Detect which cell encompasses the target text, then output its [X, Y] center coordinate. 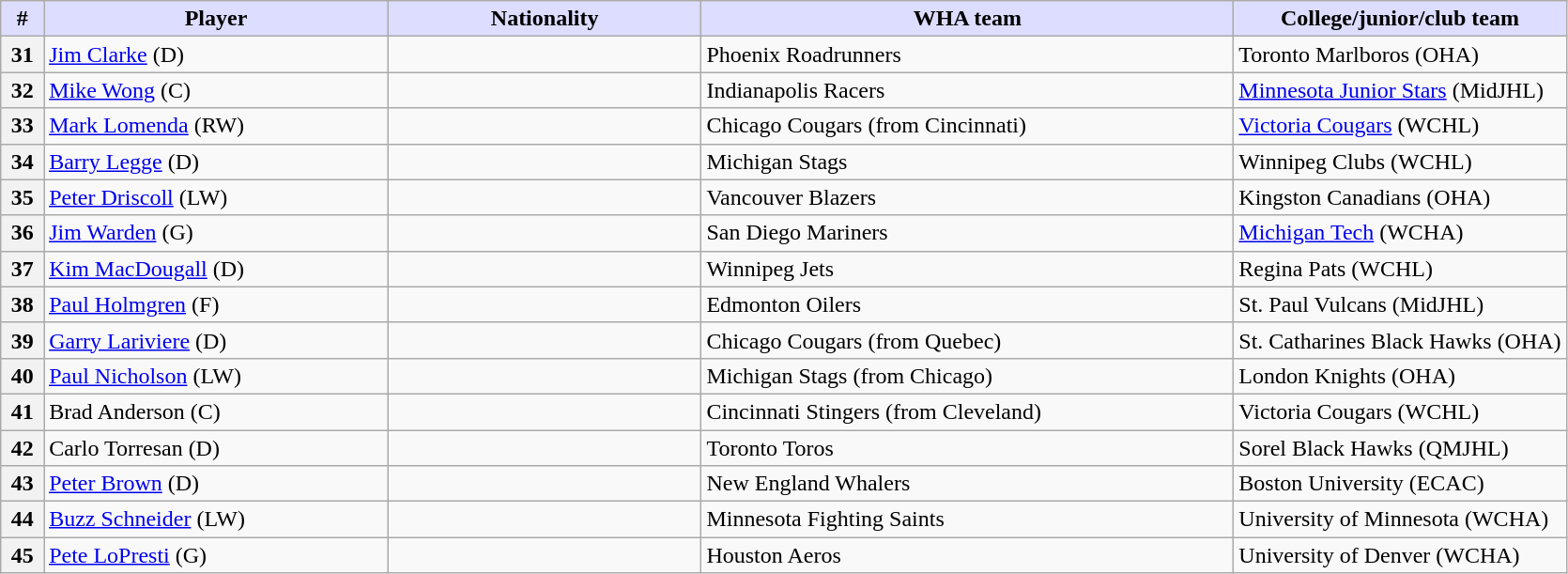
Michigan Stags (from Chicago) [967, 376]
34 [23, 162]
44 [23, 520]
Sorel Black Hawks (QMJHL) [1400, 448]
Jim Warden (G) [216, 233]
Mark Lomenda (RW) [216, 126]
Player [216, 19]
39 [23, 340]
Chicago Cougars (from Cincinnati) [967, 126]
Carlo Torresan (D) [216, 448]
Paul Holmgren (F) [216, 304]
38 [23, 304]
Toronto Toros [967, 448]
32 [23, 90]
University of Denver (WCHA) [1400, 555]
Houston Aeros [967, 555]
New England Whalers [967, 484]
41 [23, 411]
St. Catharines Black Hawks (OHA) [1400, 340]
Indianapolis Racers [967, 90]
37 [23, 269]
Chicago Cougars (from Quebec) [967, 340]
Peter Driscoll (LW) [216, 197]
43 [23, 484]
Vancouver Blazers [967, 197]
35 [23, 197]
Barry Legge (D) [216, 162]
45 [23, 555]
40 [23, 376]
42 [23, 448]
Peter Brown (D) [216, 484]
Kim MacDougall (D) [216, 269]
# [23, 19]
University of Minnesota (WCHA) [1400, 520]
Winnipeg Jets [967, 269]
Paul Nicholson (LW) [216, 376]
Toronto Marlboros (OHA) [1400, 54]
College/junior/club team [1400, 19]
Nationality [545, 19]
WHA team [967, 19]
Buzz Schneider (LW) [216, 520]
London Knights (OHA) [1400, 376]
Michigan Tech (WCHA) [1400, 233]
San Diego Mariners [967, 233]
Minnesota Fighting Saints [967, 520]
Jim Clarke (D) [216, 54]
Brad Anderson (C) [216, 411]
Regina Pats (WCHL) [1400, 269]
33 [23, 126]
Michigan Stags [967, 162]
Pete LoPresti (G) [216, 555]
31 [23, 54]
Winnipeg Clubs (WCHL) [1400, 162]
Cincinnati Stingers (from Cleveland) [967, 411]
Phoenix Roadrunners [967, 54]
Boston University (ECAC) [1400, 484]
Edmonton Oilers [967, 304]
36 [23, 233]
Garry Lariviere (D) [216, 340]
Minnesota Junior Stars (MidJHL) [1400, 90]
St. Paul Vulcans (MidJHL) [1400, 304]
Mike Wong (C) [216, 90]
Kingston Canadians (OHA) [1400, 197]
